Return [X, Y] of the center of cell containing provided text 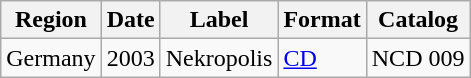
Catalog [418, 20]
CD [322, 58]
Format [322, 20]
Date [130, 20]
Region [51, 20]
Nekropolis [219, 58]
2003 [130, 58]
Germany [51, 58]
Label [219, 20]
NCD 009 [418, 58]
